Pinpoint the cell where the given text exists, returning its [x, y] midpoint coordinate. 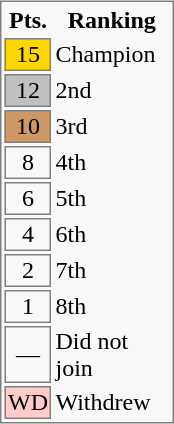
2 [28, 272]
1 [28, 308]
8 [28, 164]
4th [112, 164]
8th [112, 308]
6th [112, 236]
4 [28, 236]
12 [28, 92]
6 [28, 200]
— [28, 356]
3rd [112, 128]
Champion [112, 56]
Did not join [112, 356]
15 [28, 56]
2nd [112, 92]
WD [28, 404]
5th [112, 200]
Withdrew [112, 404]
Ranking [112, 21]
10 [28, 128]
7th [112, 272]
Pts. [28, 21]
